Provide the [x, y] coordinate of the cell's center where the given text is located.  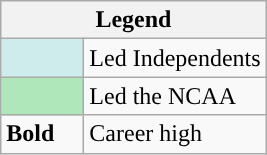
Led the NCAA [175, 96]
Led Independents [175, 58]
Legend [134, 20]
Career high [175, 134]
Bold [42, 134]
